Pinpoint the cell where the given text exists, returning its [x, y] midpoint coordinate. 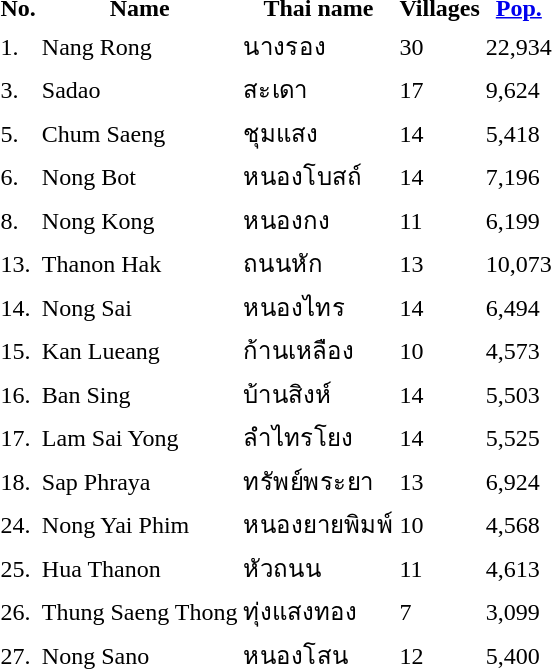
Sadao [140, 90]
Thung Saeng Thong [140, 612]
17 [440, 90]
7 [440, 612]
Nong Sai [140, 307]
บ้านสิงห์ [318, 394]
Nong Yai Phim [140, 524]
ก้านเหลือง [318, 350]
ทุ่งแสงทอง [318, 612]
หนองกง [318, 220]
หัวถนน [318, 568]
Chum Saeng [140, 133]
30 [440, 46]
หนองไทร [318, 307]
ถนนหัก [318, 264]
Ban Sing [140, 394]
Thanon Hak [140, 264]
ลำไทรโยง [318, 438]
Lam Sai Yong [140, 438]
Nang Rong [140, 46]
หนองยายพิมพ์ [318, 524]
Nong Kong [140, 220]
Kan Lueang [140, 350]
นางรอง [318, 46]
หนองโบสถ์ [318, 176]
Sap Phraya [140, 481]
Hua Thanon [140, 568]
สะเดา [318, 90]
Nong Bot [140, 176]
ชุมแสง [318, 133]
ทรัพย์พระยา [318, 481]
